Determine the [x, y] coordinate at the center of the cell enclosing the given text.  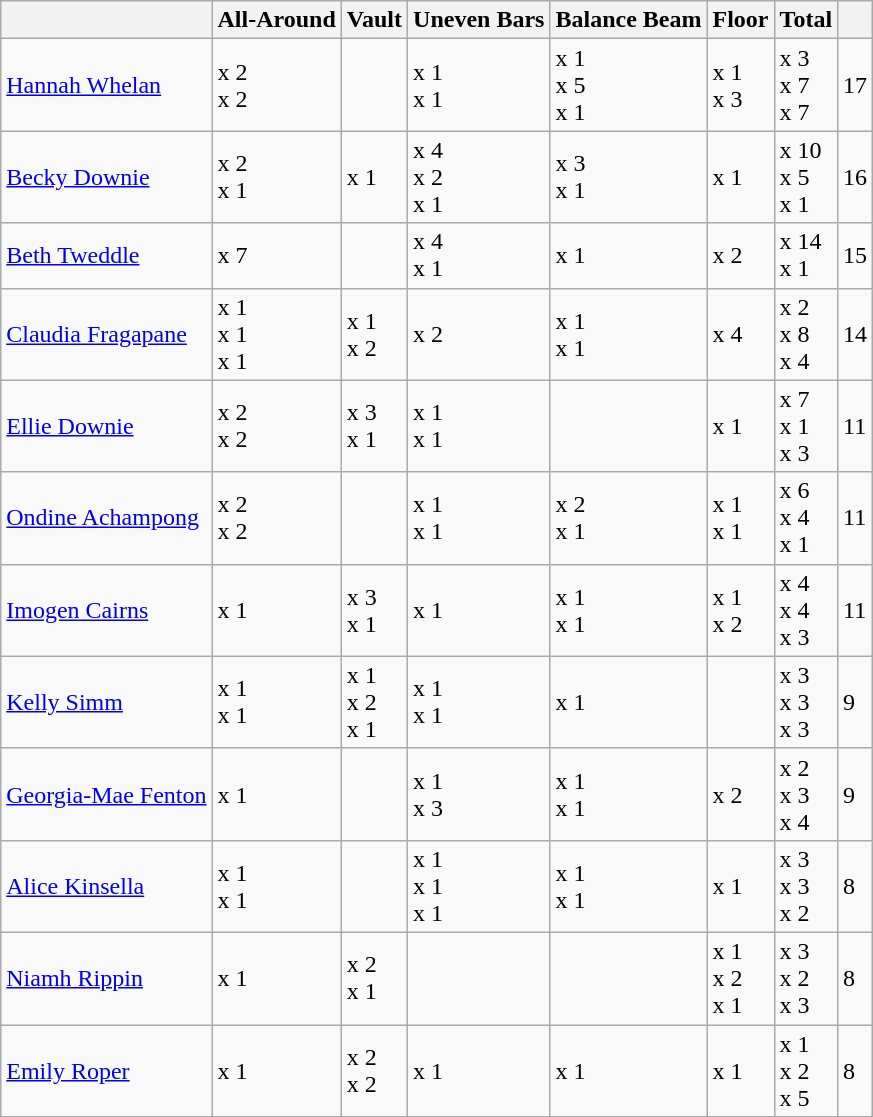
x 4 x 1 [479, 256]
x 3 x 7 x 7 [806, 85]
17 [856, 85]
Georgia-Mae Fenton [106, 794]
x 2 x 3 x 4 [806, 794]
Balance Beam [628, 20]
Floor [740, 20]
Niamh Rippin [106, 978]
x 7 x 1 x 3 [806, 426]
x 7 [276, 256]
14 [856, 334]
x 3 x 3 x 2 [806, 886]
Uneven Bars [479, 20]
Claudia Fragapane [106, 334]
Alice Kinsella [106, 886]
x 3 x 2 x 3 [806, 978]
Beth Tweddle [106, 256]
16 [856, 177]
Imogen Cairns [106, 610]
x 1 x 5 x 1 [628, 85]
Ellie Downie [106, 426]
Hannah Whelan [106, 85]
Ondine Achampong [106, 518]
x 6 x 4 x 1 [806, 518]
x 1 x 2 x 5 [806, 1070]
15 [856, 256]
x 4 [740, 334]
Total [806, 20]
Emily Roper [106, 1070]
x 3 x 3 x 3 [806, 702]
All-Around [276, 20]
x 10 x 5 x 1 [806, 177]
Kelly Simm [106, 702]
Becky Downie [106, 177]
x 4 x 2 x 1 [479, 177]
x 4 x 4 x 3 [806, 610]
x 2 x 8 x 4 [806, 334]
x 14 x 1 [806, 256]
Vault [374, 20]
